Extract the (x, y) coordinate from the center of the cell holding the provided text.  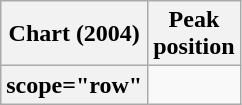
Chart (2004) (74, 34)
Peakposition (194, 34)
scope="row" (74, 85)
